Find where the given text appears and provide that cell's center as (X, Y) coordinate. 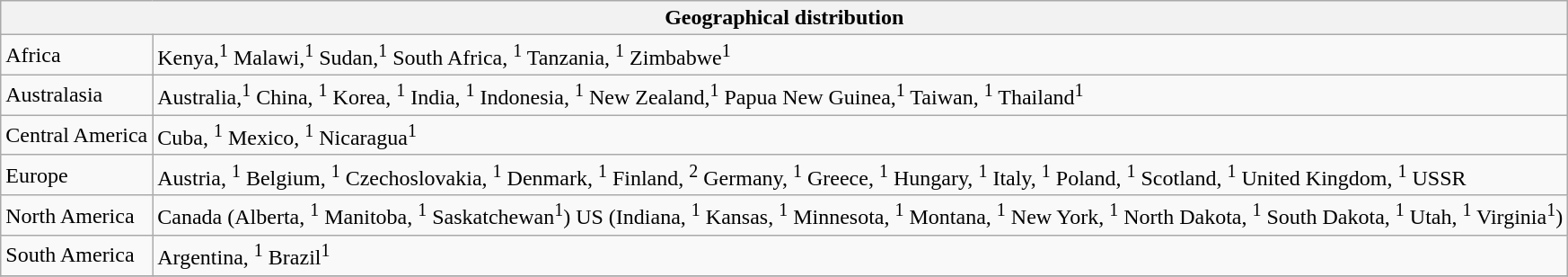
North America (77, 216)
Kenya,1 Malawi,1 Sudan,1 South Africa, 1 Tanzania, 1 Zimbabwe1 (860, 56)
South America (77, 255)
Europe (77, 174)
Cuba, 1 Mexico, 1 Nicaragua1 (860, 135)
Africa (77, 56)
Argentina, 1 Brazil1 (860, 255)
Austria, 1 Belgium, 1 Czechoslovakia, 1 Denmark, 1 Finland, 2 Germany, 1 Greece, 1 Hungary, 1 Italy, 1 Poland, 1 Scotland, 1 United Kingdom, 1 USSR (860, 174)
Geographical distribution (785, 18)
Australia,1 China, 1 Korea, 1 India, 1 Indonesia, 1 New Zealand,1 Papua New Guinea,1 Taiwan, 1 Thailand1 (860, 95)
Central America (77, 135)
Australasia (77, 95)
